Return [X, Y] of the center of cell containing provided text 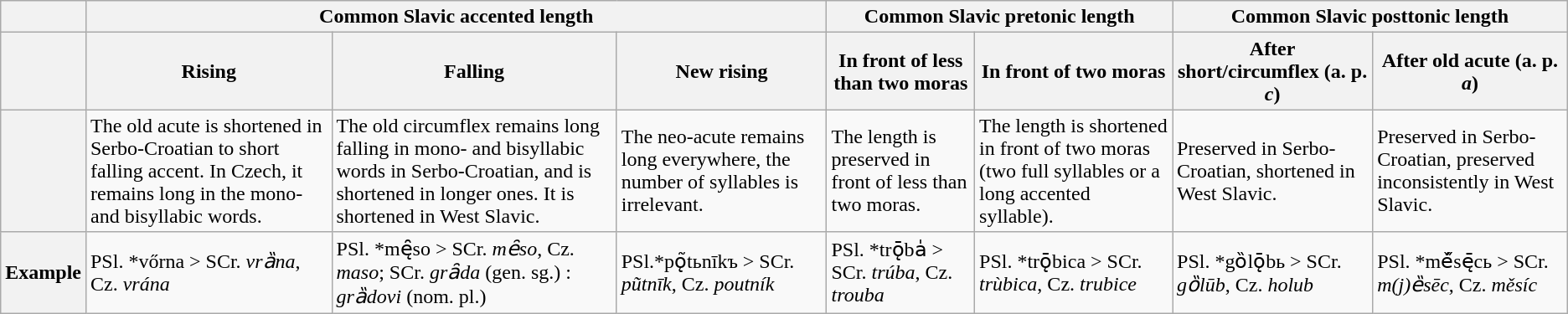
New rising [722, 71]
Rising [209, 71]
Example [44, 273]
In front of two moras [1074, 71]
The old acute is shortened in Serbo-Croatian to short falling accent. In Czech, it remains long in the mono- and bisyllabic words. [209, 171]
The length is shortened in front of two moras (two full syllables or a long accented syllable). [1074, 171]
Falling [474, 71]
PSl. *trǭba̍ > SCr. trúba, Cz. trouba [901, 273]
PSl. *trǭbica > SCr. trùbica, Cz. trubice [1074, 273]
The neo-acute remains long everywhere, the number of syllables is irrelevant. [722, 171]
Common Slavic accented length [456, 17]
In front of less than two moras [901, 71]
PSl.*pǫ̃tьnīkъ > SCr. pũtnīk, Cz. poutník [722, 273]
PSl. *mě̋sę̄cь > SCr. m(j)ȅsēc, Cz. měsíc [1471, 273]
Preserved in Serbo-Croatian, shortened in West Slavic. [1273, 171]
After old acute (a. p. a) [1471, 71]
After short/circumflex (a. p. c) [1273, 71]
Common Slavic pretonic length [1000, 17]
PSl. *gȍlǭbь > SCr. gȍlūb, Cz. holub [1273, 273]
Preserved in Serbo-Croatian, preserved inconsistently in West Slavic. [1471, 171]
The length is preserved in front of less than two moras. [901, 171]
Common Slavic posttonic length [1370, 17]
PSl. *vőrna > SCr. vrȁna, Cz. vrána [209, 273]
PSl. *mę̑so > SCr. mȇso, Cz. maso; SCr. grȃda (gen. sg.) : grȁdovi (nom. pl.) [474, 273]
